For the text-containing cell, return its midpoint in (X, Y) coordinate format. 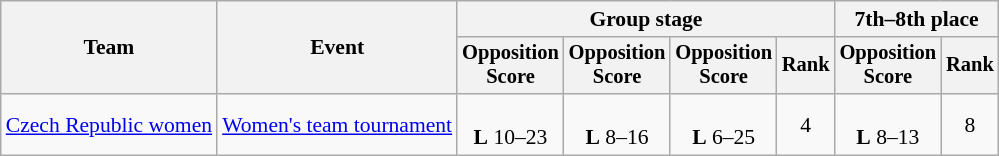
L 8–13 (888, 124)
L 6–25 (724, 124)
Group stage (646, 19)
L 10–23 (510, 124)
Event (337, 48)
Women's team tournament (337, 124)
L 8–16 (618, 124)
7th–8th place (917, 19)
4 (806, 124)
Team (109, 48)
8 (970, 124)
Czech Republic women (109, 124)
